Scan for the cell matching the given text and deliver its [X, Y] coordinate at center. 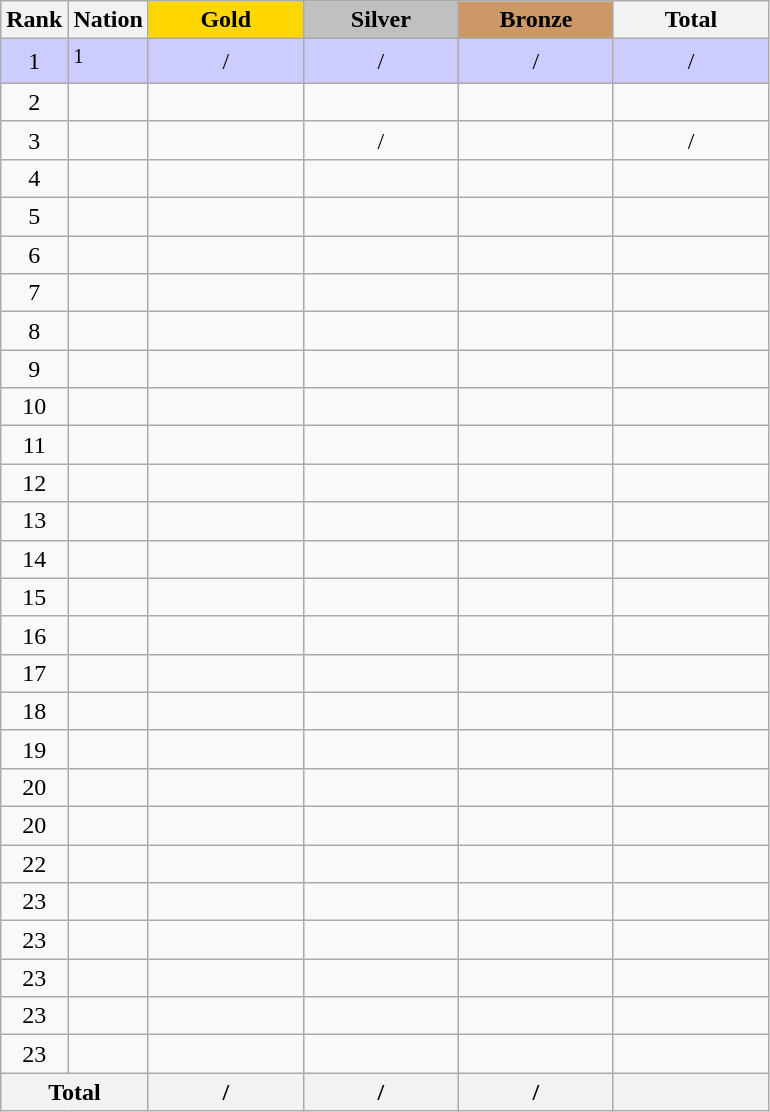
13 [34, 521]
Silver [380, 20]
Nation [108, 20]
18 [34, 711]
8 [34, 331]
2 [34, 102]
Gold [226, 20]
Bronze [536, 20]
3 [34, 140]
19 [34, 749]
5 [34, 217]
11 [34, 445]
14 [34, 559]
Rank [34, 20]
22 [34, 864]
16 [34, 635]
7 [34, 293]
10 [34, 407]
6 [34, 255]
12 [34, 483]
4 [34, 178]
9 [34, 369]
15 [34, 597]
17 [34, 673]
